Capture the cell that displays the provided text and extract its (x, y) central coordinate. 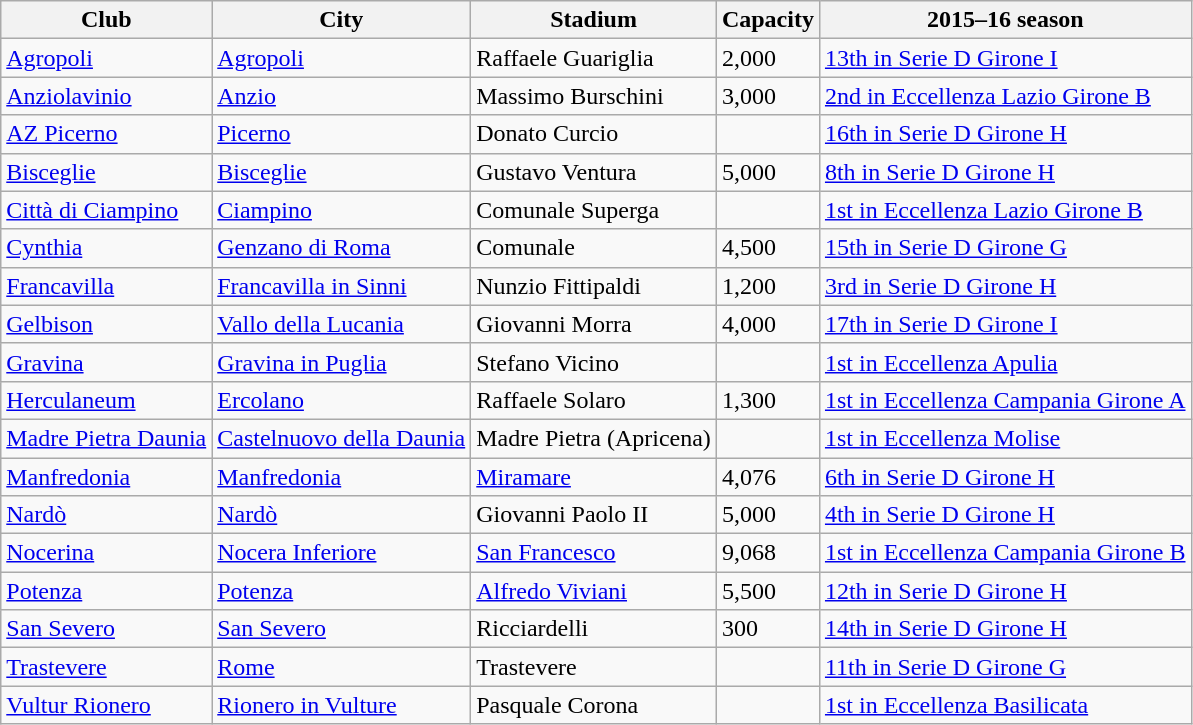
Ercolano (342, 400)
15th in Serie D Girone G (1005, 248)
Gravina in Puglia (342, 362)
4,000 (768, 324)
1st in Eccellenza Molise (1005, 438)
Giovanni Morra (594, 324)
Vallo della Lucania (342, 324)
1,300 (768, 400)
2nd in Eccellenza Lazio Girone B (1005, 96)
Club (106, 20)
300 (768, 629)
Città di Ciampino (106, 210)
Raffaele Solaro (594, 400)
6th in Serie D Girone H (1005, 477)
16th in Serie D Girone H (1005, 134)
2,000 (768, 58)
Massimo Burschini (594, 96)
Francavilla in Sinni (342, 286)
Picerno (342, 134)
2015–16 season (1005, 20)
Capacity (768, 20)
Nocera Inferiore (342, 553)
Donato Curcio (594, 134)
4,076 (768, 477)
8th in Serie D Girone H (1005, 172)
17th in Serie D Girone I (1005, 324)
Stefano Vicino (594, 362)
Anzio (342, 96)
1st in Eccellenza Campania Girone A (1005, 400)
Stadium (594, 20)
Vultur Rionero (106, 705)
5,500 (768, 591)
Castelnuovo della Daunia (342, 438)
14th in Serie D Girone H (1005, 629)
Gravina (106, 362)
1,200 (768, 286)
Gelbison (106, 324)
Madre Pietra (Apricena) (594, 438)
3,000 (768, 96)
Francavilla (106, 286)
Ciampino (342, 210)
Rionero in Vulture (342, 705)
Herculaneum (106, 400)
AZ Picerno (106, 134)
1st in Eccellenza Lazio Girone B (1005, 210)
Comunale Superga (594, 210)
Raffaele Guariglia (594, 58)
4,500 (768, 248)
1st in Eccellenza Basilicata (1005, 705)
13th in Serie D Girone I (1005, 58)
Alfredo Viviani (594, 591)
Anziolavinio (106, 96)
Giovanni Paolo II (594, 515)
City (342, 20)
Cynthia (106, 248)
Madre Pietra Daunia (106, 438)
Genzano di Roma (342, 248)
Nunzio Fittipaldi (594, 286)
Comunale (594, 248)
Rome (342, 667)
Miramare (594, 477)
11th in Serie D Girone G (1005, 667)
3rd in Serie D Girone H (1005, 286)
Gustavo Ventura (594, 172)
Pasquale Corona (594, 705)
Nocerina (106, 553)
4th in Serie D Girone H (1005, 515)
1st in Eccellenza Campania Girone B (1005, 553)
9,068 (768, 553)
1st in Eccellenza Apulia (1005, 362)
12th in Serie D Girone H (1005, 591)
San Francesco (594, 553)
Ricciardelli (594, 629)
